Return (X, Y) of the center of cell containing provided text 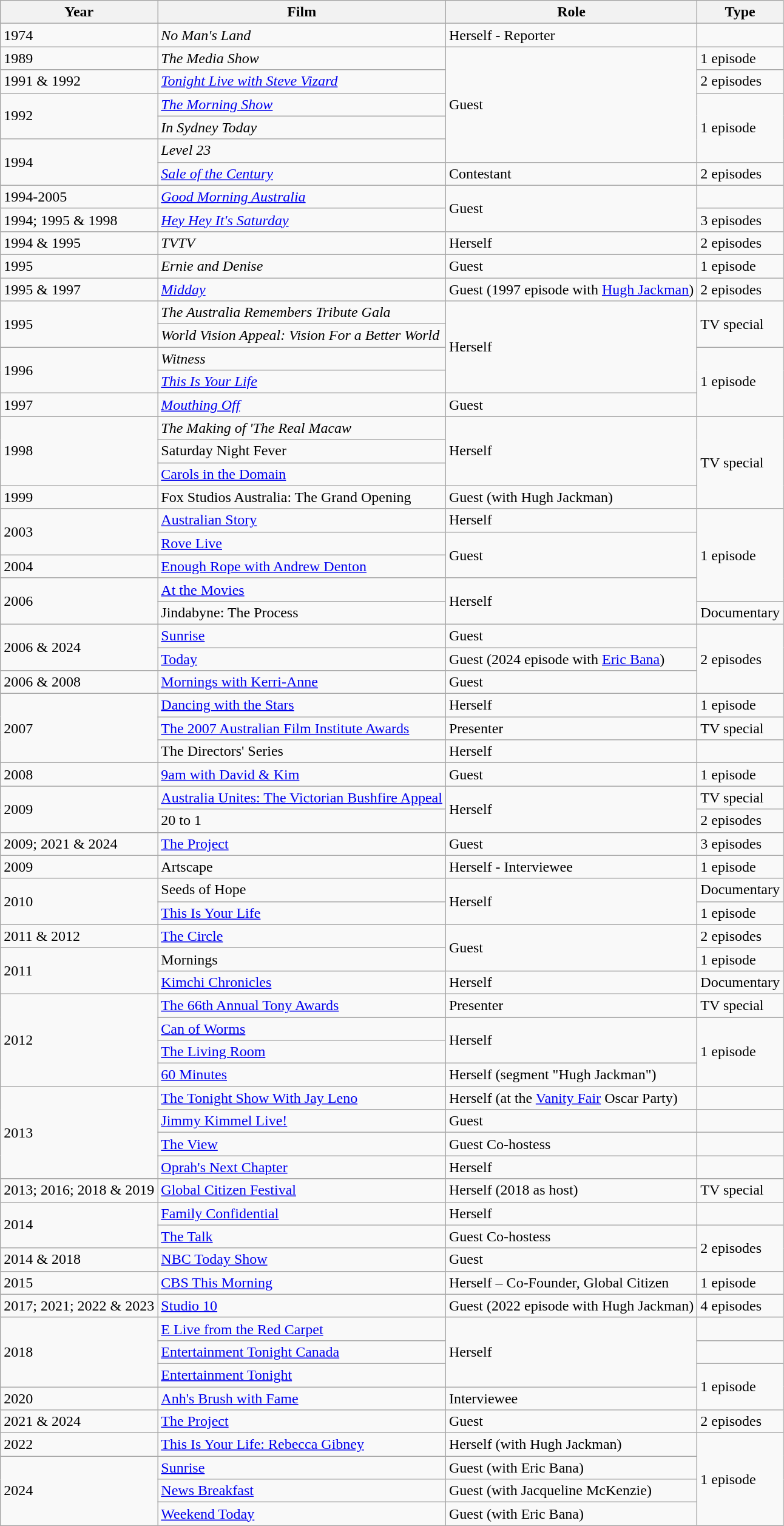
Artscape (302, 867)
Weekend Today (302, 1514)
2006 (79, 601)
The Australia Remembers Tribute Gala (302, 313)
2013; 2016; 2018 & 2019 (79, 1190)
Good Morning Australia (302, 197)
Jimmy Kimmel Live! (302, 1121)
2022 (79, 1445)
2011 (79, 971)
Herself (at the Vanity Fair Oscar Party) (571, 1098)
In Sydney Today (302, 127)
2009; 2021 & 2024 (79, 844)
Enough Rope with Andrew Denton (302, 566)
Fox Studios Australia: The Grand Opening (302, 497)
20 to 1 (302, 821)
Herself (with Hugh Jackman) (571, 1445)
Hey Hey It's Saturday (302, 220)
Carols in the Domain (302, 474)
4 episodes (740, 1306)
Anh's Brush with Fame (302, 1398)
The 2007 Australian Film Institute Awards (302, 728)
Level 23 (302, 151)
1994; 1995 & 1998 (79, 220)
Herself (2018 as host) (571, 1190)
2008 (79, 775)
News Breakfast (302, 1491)
The Media Show (302, 58)
Guest (with Jacqueline McKenzie) (571, 1491)
2006 & 2008 (79, 682)
Film (302, 12)
Herself (segment "Hugh Jackman") (571, 1075)
1995 & 1997 (79, 290)
1992 (79, 116)
1998 (79, 451)
Herself - Reporter (571, 35)
Guest (with Hugh Jackman) (571, 497)
TVTV (302, 243)
Family Confidential (302, 1213)
Sale of the Century (302, 174)
1974 (79, 35)
2014 & 2018 (79, 1260)
Type (740, 12)
Guest (2022 episode with Hugh Jackman) (571, 1306)
Jindabyne: The Process (302, 612)
Interviewee (571, 1398)
2010 (79, 901)
2021 & 2024 (79, 1422)
The Circle (302, 936)
The Living Room (302, 1052)
Studio 10 (302, 1306)
1994 (79, 162)
Herself – Co-Founder, Global Citizen (571, 1283)
1989 (79, 58)
Australia Unites: The Victorian Bushfire Appeal (302, 798)
At the Movies (302, 589)
1996 (79, 370)
2012 (79, 1040)
Mouthing Off (302, 405)
2024 (79, 1491)
Saturday Night Fever (302, 451)
Mornings (302, 959)
NBC Today Show (302, 1260)
9am with David & Kim (302, 775)
2011 & 2012 (79, 936)
2013 (79, 1133)
Role (571, 12)
Today (302, 659)
2004 (79, 566)
Mornings with Kerri-Anne (302, 682)
The Morning Show (302, 104)
Guest (1997 episode with Hugh Jackman) (571, 290)
Guest (2024 episode with Eric Bana) (571, 659)
The View (302, 1144)
Seeds of Hope (302, 890)
Rove Live (302, 543)
The Tonight Show With Jay Leno (302, 1098)
60 Minutes (302, 1075)
Dancing with the Stars (302, 705)
This Is Your Life: Rebecca Gibney (302, 1445)
No Man's Land (302, 35)
1994 & 1995 (79, 243)
2017; 2021; 2022 & 2023 (79, 1306)
Oprah's Next Chapter (302, 1167)
Witness (302, 359)
1994-2005 (79, 197)
2003 (79, 532)
Entertainment Tonight (302, 1375)
2015 (79, 1283)
Global Citizen Festival (302, 1190)
Can of Worms (302, 1029)
2007 (79, 728)
1997 (79, 405)
The Making of 'The Real Macaw (302, 428)
Herself - Interviewee (571, 867)
The Talk (302, 1236)
World Vision Appeal: Vision For a Better World (302, 336)
The 66th Annual Tony Awards (302, 1005)
The Directors' Series (302, 751)
2018 (79, 1352)
Tonight Live with Steve Vizard (302, 81)
2006 & 2024 (79, 647)
Contestant (571, 174)
Kimchi Chronicles (302, 982)
CBS This Morning (302, 1283)
Year (79, 12)
2020 (79, 1398)
Australian Story (302, 520)
2014 (79, 1225)
Midday (302, 290)
1999 (79, 497)
1991 & 1992 (79, 81)
Entertainment Tonight Canada (302, 1352)
Ernie and Denise (302, 266)
E Live from the Red Carpet (302, 1329)
